Scan for the cell matching the given text and deliver its (x, y) coordinate at center. 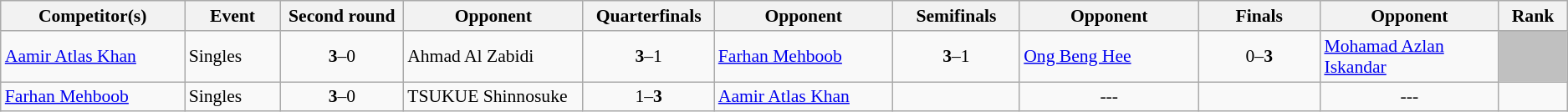
Semifinals (957, 16)
1–3 (648, 97)
0–3 (1259, 57)
Event (232, 16)
Ong Beng Hee (1109, 57)
Quarterfinals (648, 16)
Finals (1259, 16)
Mohamad Azlan Iskandar (1409, 57)
Rank (1532, 16)
TSUKUE Shinnosuke (493, 97)
Ahmad Al Zabidi (493, 57)
Second round (341, 16)
Competitor(s) (93, 16)
